Determine the (X, Y) coordinate at the center of the cell enclosing the given text.  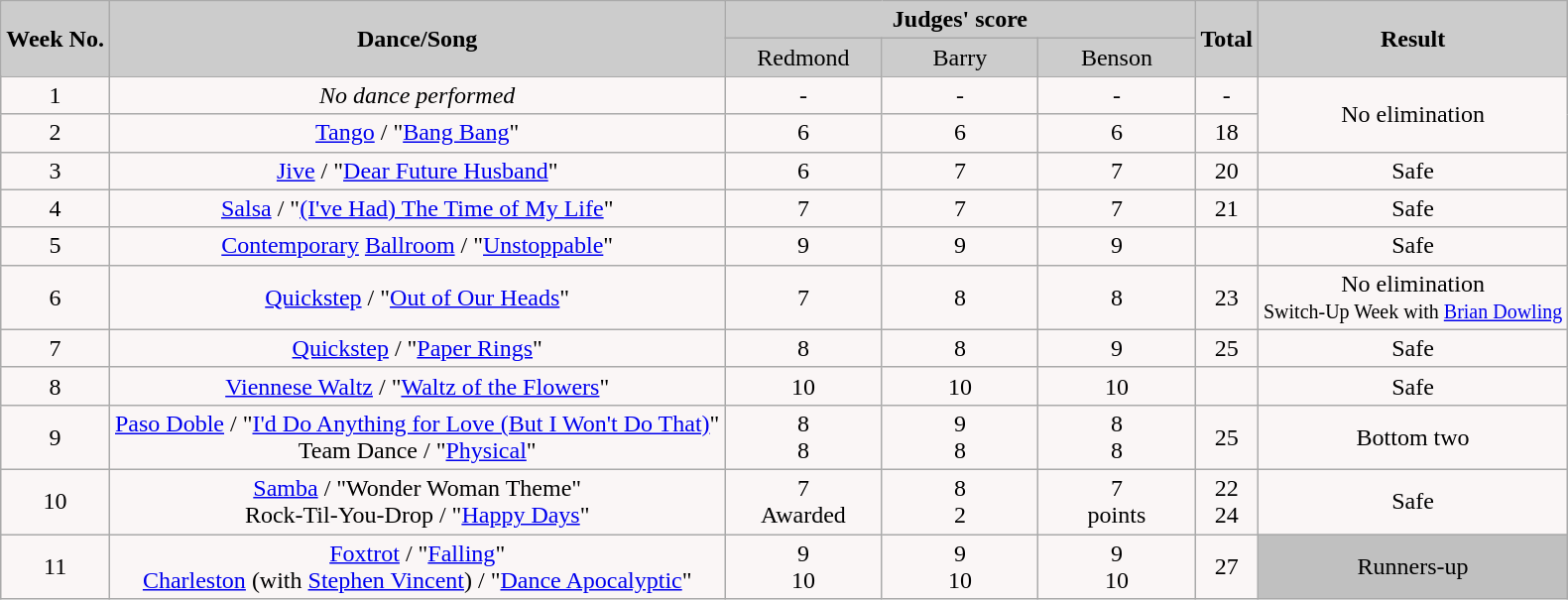
2224 (1227, 502)
1 (56, 95)
4 (56, 208)
Quickstep / "Out of Our Heads" (417, 298)
Jive / "Dear Future Husband" (417, 171)
7points (1117, 502)
Bottom two (1412, 436)
20 (1227, 171)
Foxtrot / "Falling"Charleston (with Stephen Vincent) / "Dance Apocalyptic" (417, 565)
Benson (1117, 58)
Result (1412, 39)
2 (56, 133)
Barry (960, 58)
27 (1227, 565)
Runners-up (1412, 565)
Dance/Song (417, 39)
Tango / "Bang Bang" (417, 133)
Redmond (803, 58)
5 (56, 246)
21 (1227, 208)
Paso Doble / "I'd Do Anything for Love (But I Won't Do That)"Team Dance / "Physical" (417, 436)
No dance performed (417, 95)
18 (1227, 133)
Viennese Waltz / "Waltz of the Flowers" (417, 386)
Total (1227, 39)
Samba / "Wonder Woman Theme"Rock-Til-You-Drop / "Happy Days" (417, 502)
11 (56, 565)
No eliminationSwitch-Up Week with Brian Dowling (1412, 298)
Contemporary Ballroom / "Unstoppable" (417, 246)
82 (960, 502)
Quickstep / "Paper Rings" (417, 348)
7Awarded (803, 502)
Salsa / "(I've Had) The Time of My Life" (417, 208)
Judges' score (960, 20)
98 (960, 436)
No elimination (1412, 114)
3 (56, 171)
Week No. (56, 39)
23 (1227, 298)
